Detect which cell encompasses the target text, then output its [X, Y] center coordinate. 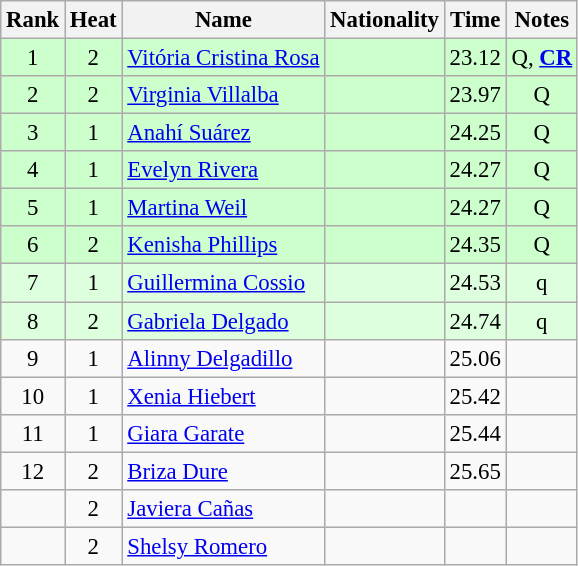
Alinny Delgadillo [224, 358]
Rank [33, 20]
Vitória Cristina Rosa [224, 58]
11 [33, 433]
9 [33, 358]
Virginia Villalba [224, 95]
Giara Garate [224, 433]
Anahí Suárez [224, 133]
6 [33, 245]
Heat [94, 20]
4 [33, 170]
25.65 [475, 471]
Xenia Hiebert [224, 396]
Kenisha Phillips [224, 245]
24.53 [475, 283]
Javiera Cañas [224, 509]
Q, CR [542, 58]
8 [33, 321]
Briza Dure [224, 471]
5 [33, 208]
7 [33, 283]
10 [33, 396]
23.12 [475, 58]
Gabriela Delgado [224, 321]
23.97 [475, 95]
24.35 [475, 245]
25.42 [475, 396]
Evelyn Rivera [224, 170]
25.06 [475, 358]
Guillermina Cossio [224, 283]
Shelsy Romero [224, 546]
Name [224, 20]
Time [475, 20]
12 [33, 471]
24.74 [475, 321]
25.44 [475, 433]
Notes [542, 20]
Nationality [384, 20]
Martina Weil [224, 208]
3 [33, 133]
24.25 [475, 133]
